Detect which cell encompasses the target text, then output its [X, Y] center coordinate. 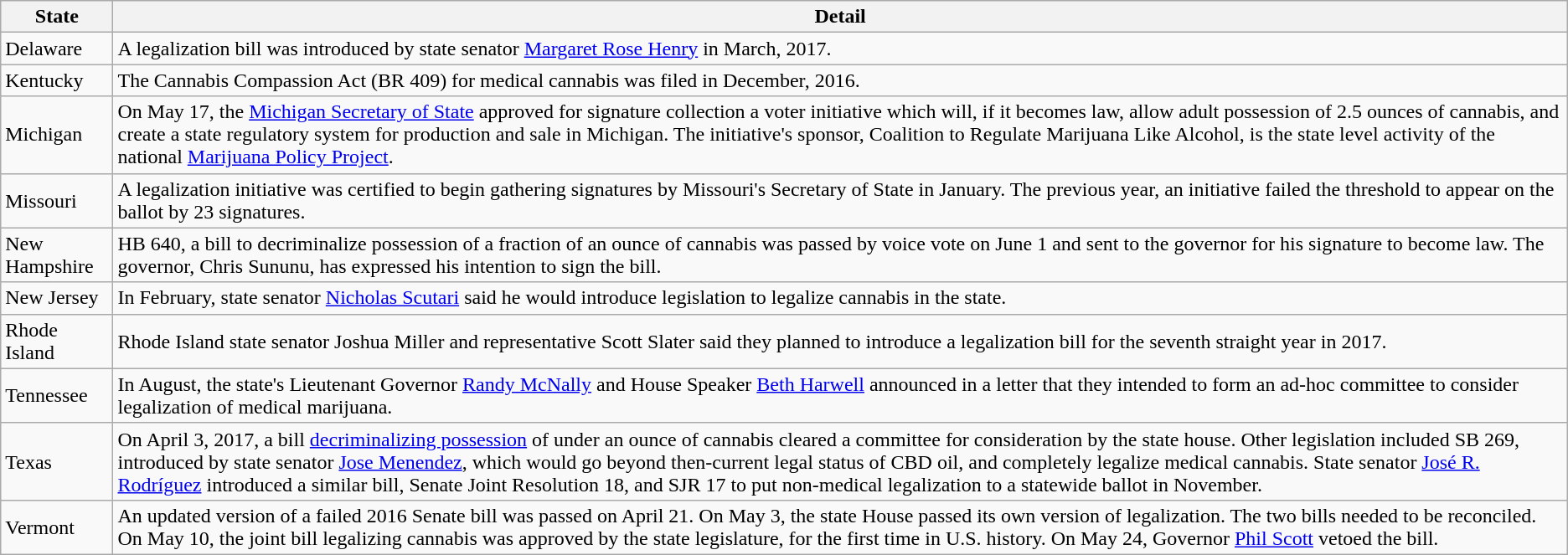
A legalization bill was introduced by state senator Margaret Rose Henry in March, 2017. [840, 49]
In February, state senator Nicholas Scutari said he would introduce legislation to legalize cannabis in the state. [840, 298]
Rhode Island [57, 342]
Missouri [57, 201]
Vermont [57, 527]
The Cannabis Compassion Act (BR 409) for medical cannabis was filed in December, 2016. [840, 80]
New Jersey [57, 298]
Tennessee [57, 395]
New Hampshire [57, 254]
Texas [57, 461]
State [57, 17]
Detail [840, 17]
Delaware [57, 49]
Kentucky [57, 80]
Michigan [57, 135]
